From the cell containing the given text, extract its center point as (X, Y) coordinate. 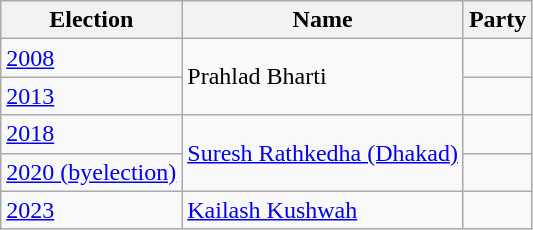
2018 (92, 134)
Prahlad Bharti (323, 77)
Election (92, 20)
Party (497, 20)
2013 (92, 96)
2008 (92, 58)
Kailash Kushwah (323, 210)
2023 (92, 210)
Suresh Rathkedha (Dhakad) (323, 153)
Name (323, 20)
2020 (byelection) (92, 172)
